Find where the given text appears and provide that cell's center as [X, Y] coordinate. 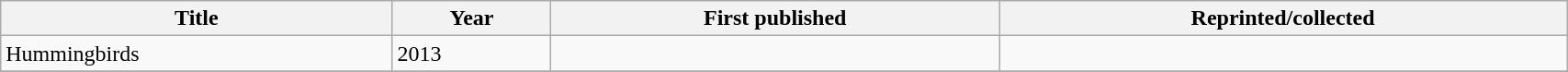
Reprinted/collected [1283, 18]
Title [197, 18]
Hummingbirds [197, 54]
Year [472, 18]
First published [775, 18]
2013 [472, 54]
